Find where the given text appears and provide that cell's center as (x, y) coordinate. 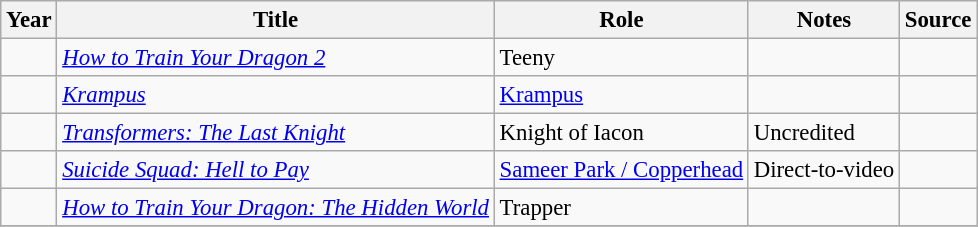
Title (276, 20)
How to Train Your Dragon 2 (276, 58)
Trapper (621, 208)
Teeny (621, 58)
Source (938, 20)
Role (621, 20)
Sameer Park / Copperhead (621, 170)
Transformers: The Last Knight (276, 133)
Uncredited (824, 133)
Notes (824, 20)
Direct-to-video (824, 170)
Suicide Squad: Hell to Pay (276, 170)
Year (29, 20)
Knight of Iacon (621, 133)
How to Train Your Dragon: The Hidden World (276, 208)
